Extract the (X, Y) coordinate from the center of the cell holding the provided text.  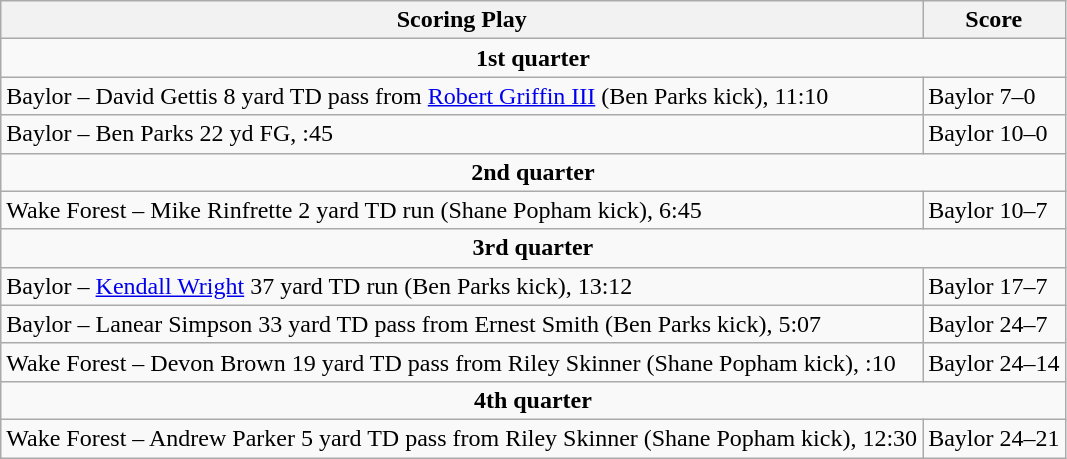
Baylor – Ben Parks 22 yd FG, :45 (462, 134)
Baylor – Kendall Wright 37 yard TD run (Ben Parks kick), 13:12 (462, 286)
Baylor 10–7 (994, 210)
Baylor 24–14 (994, 362)
Baylor 24–7 (994, 324)
Wake Forest – Mike Rinfrette 2 yard TD run (Shane Popham kick), 6:45 (462, 210)
Score (994, 20)
Baylor 24–21 (994, 438)
Baylor 17–7 (994, 286)
Baylor – Lanear Simpson 33 yard TD pass from Ernest Smith (Ben Parks kick), 5:07 (462, 324)
Wake Forest – Devon Brown 19 yard TD pass from Riley Skinner (Shane Popham kick), :10 (462, 362)
Baylor 7–0 (994, 96)
Baylor – David Gettis 8 yard TD pass from Robert Griffin III (Ben Parks kick), 11:10 (462, 96)
Scoring Play (462, 20)
1st quarter (533, 58)
3rd quarter (533, 248)
4th quarter (533, 400)
2nd quarter (533, 172)
Wake Forest – Andrew Parker 5 yard TD pass from Riley Skinner (Shane Popham kick), 12:30 (462, 438)
Baylor 10–0 (994, 134)
